Search for the cell housing the specified text and yield its (X, Y) center coordinate. 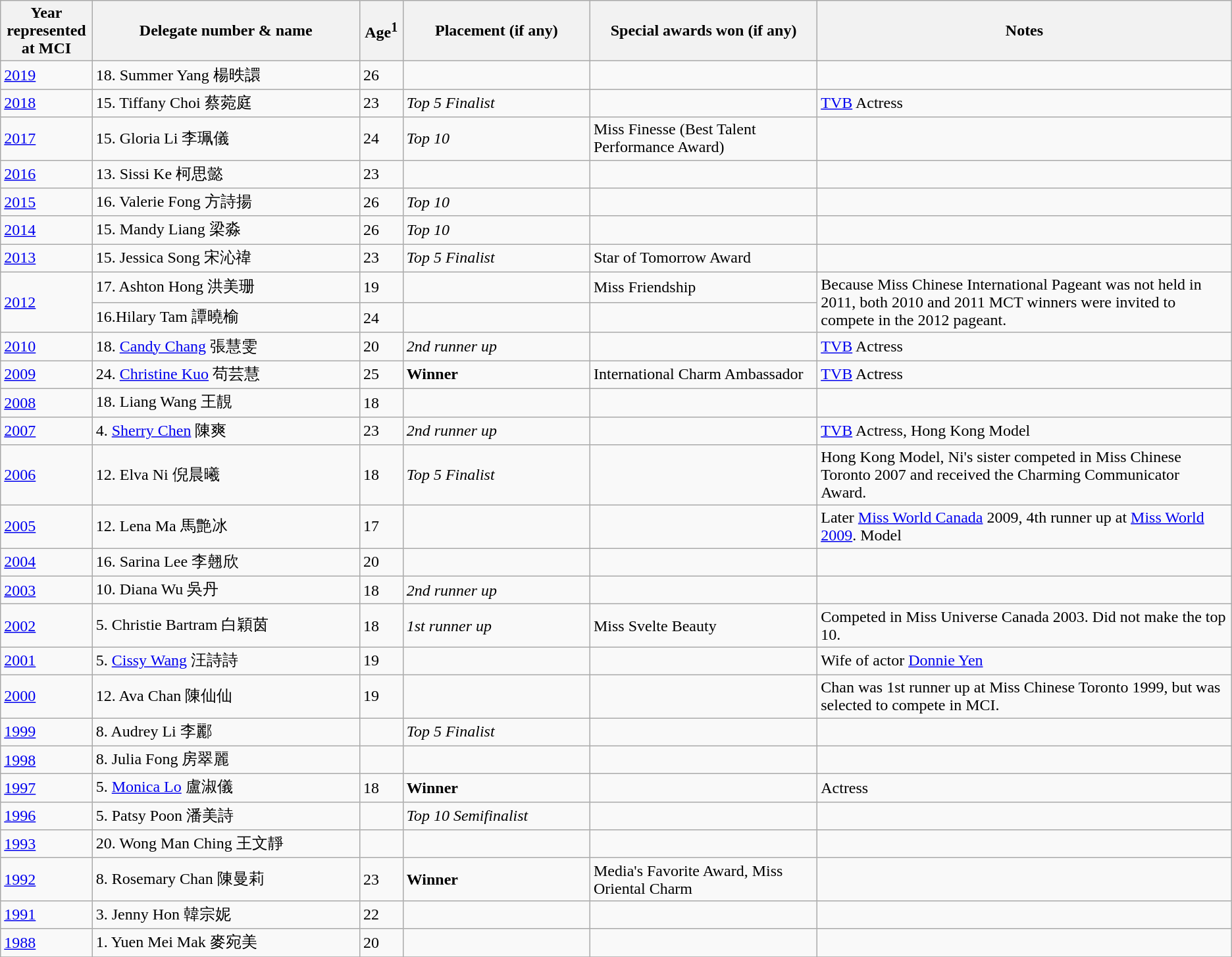
2014 (46, 230)
Delegate number & name (226, 31)
15. Gloria Li 李珮儀 (226, 138)
TVB Actress, Hong Kong Model (1025, 430)
1999 (46, 732)
Special awards won (if any) (703, 31)
2004 (46, 562)
Star of Tomorrow Award (703, 258)
10. Diana Wu 吳丹 (226, 590)
12. Ava Chan 陳仙仙 (226, 696)
13. Sissi Ke 柯思懿 (226, 174)
5. Monica Lo 盧淑儀 (226, 789)
5. Cissy Wang 汪詩詩 (226, 661)
1996 (46, 816)
1997 (46, 789)
Competed in Miss Universe Canada 2003. Did not make the top 10. (1025, 625)
22 (381, 915)
1. Yuen Mei Mak 麥宛美 (226, 943)
2013 (46, 258)
20. Wong Man Ching 王文靜 (226, 844)
Hong Kong Model, Ni's sister competed in Miss Chinese Toronto 2007 and received the Charming Communicator Award. (1025, 475)
1991 (46, 915)
International Charm Ambassador (703, 375)
2003 (46, 590)
Because Miss Chinese International Pageant was not held in 2011, both 2010 and 2011 MCT winners were invited to compete in the 2012 pageant. (1025, 302)
Media's Favorite Award, Miss Oriental Charm (703, 879)
12. Elva Ni 倪晨曦 (226, 475)
2019 (46, 75)
15. Jessica Song 宋沁禕 (226, 258)
2009 (46, 375)
2007 (46, 430)
Placement (if any) (496, 31)
1998 (46, 760)
2018 (46, 103)
2006 (46, 475)
5. Patsy Poon 潘美詩 (226, 816)
Age1 (381, 31)
1992 (46, 879)
2012 (46, 302)
18. Summer Yang 楊昳譞 (226, 75)
12. Lena Ma 馬艶冰 (226, 527)
8. Rosemary Chan 陳曼莉 (226, 879)
2008 (46, 403)
24. Christine Kuo 苟芸慧 (226, 375)
15. Tiffany Choi 蔡菀庭 (226, 103)
1993 (46, 844)
8. Audrey Li 李酈 (226, 732)
3. Jenny Hon 韓宗妮 (226, 915)
2015 (46, 203)
Notes (1025, 31)
2001 (46, 661)
17 (381, 527)
18. Liang Wang 王靚 (226, 403)
Miss Svelte Beauty (703, 625)
Miss Finesse (Best Talent Performance Award) (703, 138)
1st runner up (496, 625)
18. Candy Chang 張慧雯 (226, 346)
2010 (46, 346)
Actress (1025, 789)
1988 (46, 943)
8. Julia Fong 房翠麗 (226, 760)
Miss Friendship (703, 287)
Chan was 1st runner up at Miss Chinese Toronto 1999, but was selected to compete in MCI. (1025, 696)
25 (381, 375)
2000 (46, 696)
15. Mandy Liang 梁淼 (226, 230)
Top 10 Semifinalist (496, 816)
Year represented at MCI (46, 31)
16. Valerie Fong 方詩揚 (226, 203)
17. Ashton Hong 洪美珊 (226, 287)
2002 (46, 625)
2016 (46, 174)
Later Miss World Canada 2009, 4th runner up at Miss World 2009. Model (1025, 527)
5. Christie Bartram 白穎茵 (226, 625)
Wife of actor Donnie Yen (1025, 661)
16. Sarina Lee 李翹欣 (226, 562)
4. Sherry Chen 陳爽 (226, 430)
2017 (46, 138)
16.Hilary Tam 譚曉榆 (226, 317)
2005 (46, 527)
